Return (X, Y) of the center of cell containing provided text 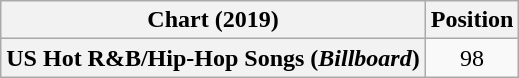
98 (472, 58)
Chart (2019) (213, 20)
US Hot R&B/Hip-Hop Songs (Billboard) (213, 58)
Position (472, 20)
